Find where the given text appears and provide that cell's center as (X, Y) coordinate. 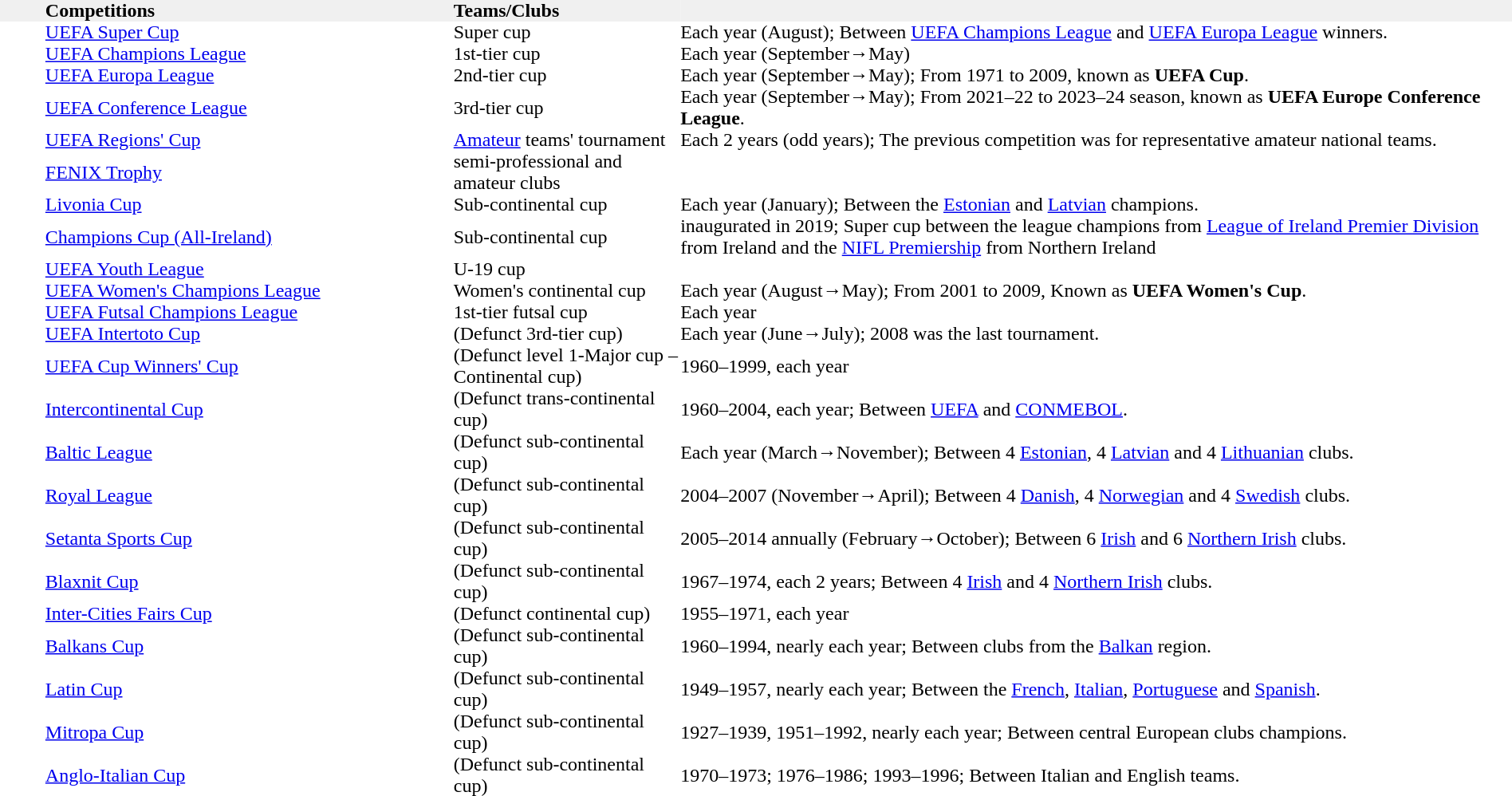
(Defunct level 1-Major cup – Continental cup) (567, 366)
semi-professional and amateur clubs (567, 172)
Each year (1096, 313)
Each year (August→May); From 2001 to 2009, Known as UEFA Women's Cup. (1096, 290)
(Defunct 3rd-tier cup) (567, 333)
Mitropa Cup (250, 732)
1960–1994, nearly each year; Between clubs from the Balkan region. (1096, 646)
3rd-tier cup (567, 108)
Each year (September→May); From 2021–22 to 2023–24 season, known as UEFA Europe Conference League. (1096, 108)
UEFA Conference League (250, 108)
UEFA Regions' Cup (250, 140)
Latin Cup (250, 689)
1967–1974, each 2 years; Between 4 Irish and 4 Northern Irish clubs. (1096, 581)
1960–2004, each year; Between UEFA and CONMEBOL. (1096, 409)
Each year (August); Between UEFA Champions League and UEFA Europa League winners. (1096, 32)
(Defunct trans-continental cup) (567, 409)
Each year (June→July); 2008 was the last tournament. (1096, 333)
1949–1957, nearly each year; Between the French, Italian, Portuguese and Spanish. (1096, 689)
UEFA Europa League (250, 75)
1955–1971, each year (1096, 614)
1st-tier cup (567, 54)
Champions Cup (All-Ireland) (250, 237)
UEFA Women's Champions League (250, 290)
Baltic League (250, 452)
FENIX Trophy (250, 172)
Blaxnit Cup (250, 581)
Royal League (250, 495)
Women's continental cup (567, 290)
UEFA Super Cup (250, 32)
1st-tier futsal cup (567, 313)
Teams/Clubs (567, 11)
1960–1999, each year (1096, 366)
2004–2007 (November→April); Between 4 Danish, 4 Norwegian and 4 Swedish clubs. (1096, 495)
UEFA Futsal Champions League (250, 313)
UEFA Intertoto Cup (250, 333)
Amateur teams' tournament (567, 140)
Each year (September→May) (1096, 54)
Competitions (250, 11)
UEFA Youth League (250, 270)
UEFA Cup Winners' Cup (250, 366)
Each year (January); Between the Estonian and Latvian champions. (1096, 204)
Super cup (567, 32)
Livonia Cup (250, 204)
Balkans Cup (250, 646)
Each year (September→May); From 1971 to 2009, known as UEFA Cup. (1096, 75)
Inter-Cities Fairs Cup (250, 614)
(Defunct continental cup) (567, 614)
U-19 cup (567, 270)
1927–1939, 1951–1992, nearly each year; Between central European clubs champions. (1096, 732)
Setanta Sports Cup (250, 538)
2005–2014 annually (February→October); Between 6 Irish and 6 Northern Irish clubs. (1096, 538)
Each year (March→November); Between 4 Estonian, 4 Latvian and 4 Lithuanian clubs. (1096, 452)
Intercontinental Cup (250, 409)
2nd-tier cup (567, 75)
UEFA Champions League (250, 54)
Each 2 years (odd years); The previous competition was for representative amateur national teams. (1096, 140)
